Locate the cell with the specified text and output its [X, Y] center coordinate. 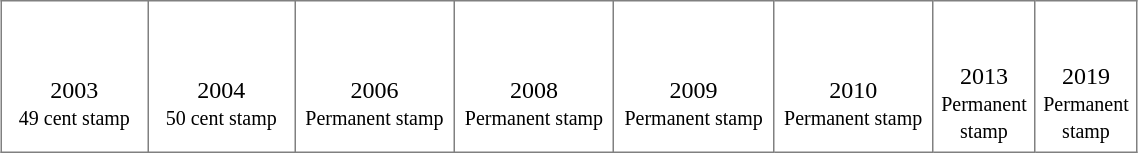
2006Permanent stamp [375, 77]
2009Permanent stamp [694, 77]
2008Permanent stamp [534, 77]
2013Permanent stamp [984, 77]
2010Permanent stamp [853, 77]
200349 cent stamp [74, 77]
200450 cent stamp [222, 77]
2019Permanent stamp [1086, 77]
